Scan for the cell matching the given text and deliver its (X, Y) coordinate at center. 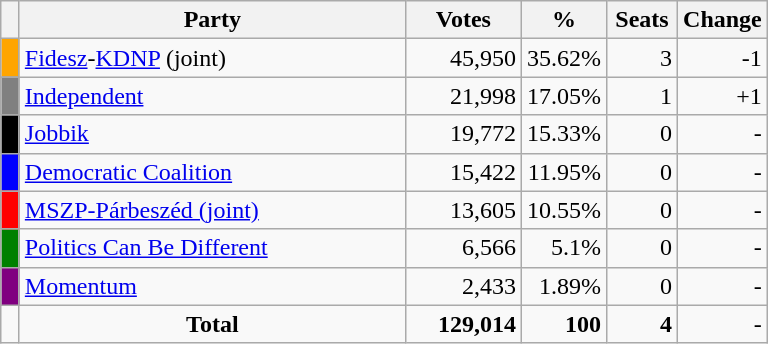
Jobbik (212, 134)
45,950 (463, 58)
Change (723, 20)
11.95% (564, 172)
6,566 (463, 248)
1.89% (564, 286)
Fidesz-KDNP (joint) (212, 58)
MSZP-Párbeszéd (joint) (212, 210)
Total (212, 324)
17.05% (564, 96)
Party (212, 20)
-1 (723, 58)
129,014 (463, 324)
Momentum (212, 286)
4 (642, 324)
1 (642, 96)
2,433 (463, 286)
100 (564, 324)
3 (642, 58)
5.1% (564, 248)
13,605 (463, 210)
Politics Can Be Different (212, 248)
19,772 (463, 134)
15,422 (463, 172)
35.62% (564, 58)
+1 (723, 96)
15.33% (564, 134)
21,998 (463, 96)
Democratic Coalition (212, 172)
% (564, 20)
Votes (463, 20)
Seats (642, 20)
Independent (212, 96)
10.55% (564, 210)
